Return [x, y] of the center of cell containing provided text 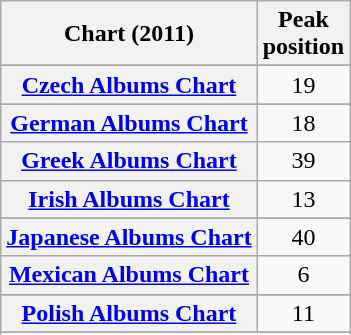
19 [303, 85]
Greek Albums Chart [129, 161]
Chart (2011) [129, 34]
Peakposition [303, 34]
13 [303, 199]
Czech Albums Chart [129, 85]
6 [303, 275]
Japanese Albums Chart [129, 237]
40 [303, 237]
Irish Albums Chart [129, 199]
Mexican Albums Chart [129, 275]
18 [303, 123]
39 [303, 161]
11 [303, 313]
Polish Albums Chart [129, 313]
German Albums Chart [129, 123]
